Output the [X, Y] coordinate of the center of the cell containing the given text.  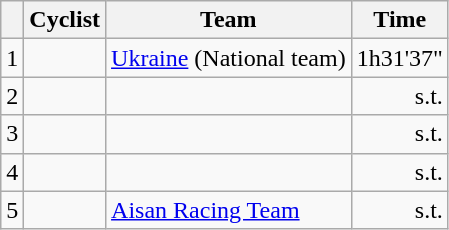
1h31'37" [400, 58]
Team [229, 20]
Ukraine (National team) [229, 58]
1 [12, 58]
2 [12, 96]
Aisan Racing Team [229, 210]
Time [400, 20]
Cyclist [65, 20]
3 [12, 134]
5 [12, 210]
4 [12, 172]
